Identify which cell holds the provided text, then report its [X, Y] central coordinate. 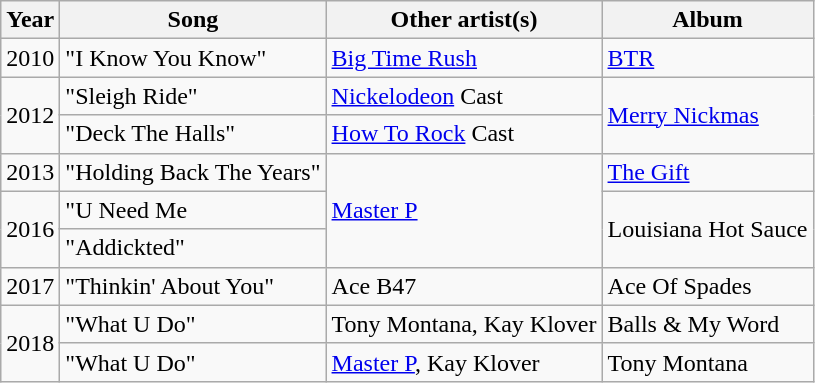
Master P, Kay Klover [464, 362]
2016 [30, 229]
"Sleigh Ride" [193, 96]
Master P [464, 210]
Song [193, 20]
2010 [30, 58]
How To Rock Cast [464, 134]
Ace B47 [464, 286]
"U Need Me [193, 210]
The Gift [708, 172]
"Deck The Halls" [193, 134]
Merry Nickmas [708, 115]
Louisiana Hot Sauce [708, 229]
Ace Of Spades [708, 286]
Album [708, 20]
"Holding Back The Years" [193, 172]
Nickelodeon Cast [464, 96]
Tony Montana, Kay Klover [464, 324]
2018 [30, 343]
BTR [708, 58]
Big Time Rush [464, 58]
Balls & My Word [708, 324]
"Addickted" [193, 248]
2012 [30, 115]
"I Know You Know" [193, 58]
Year [30, 20]
"Thinkin' About You" [193, 286]
2017 [30, 286]
Other artist(s) [464, 20]
Tony Montana [708, 362]
2013 [30, 172]
